Pinpoint the cell where the given text exists, returning its [X, Y] midpoint coordinate. 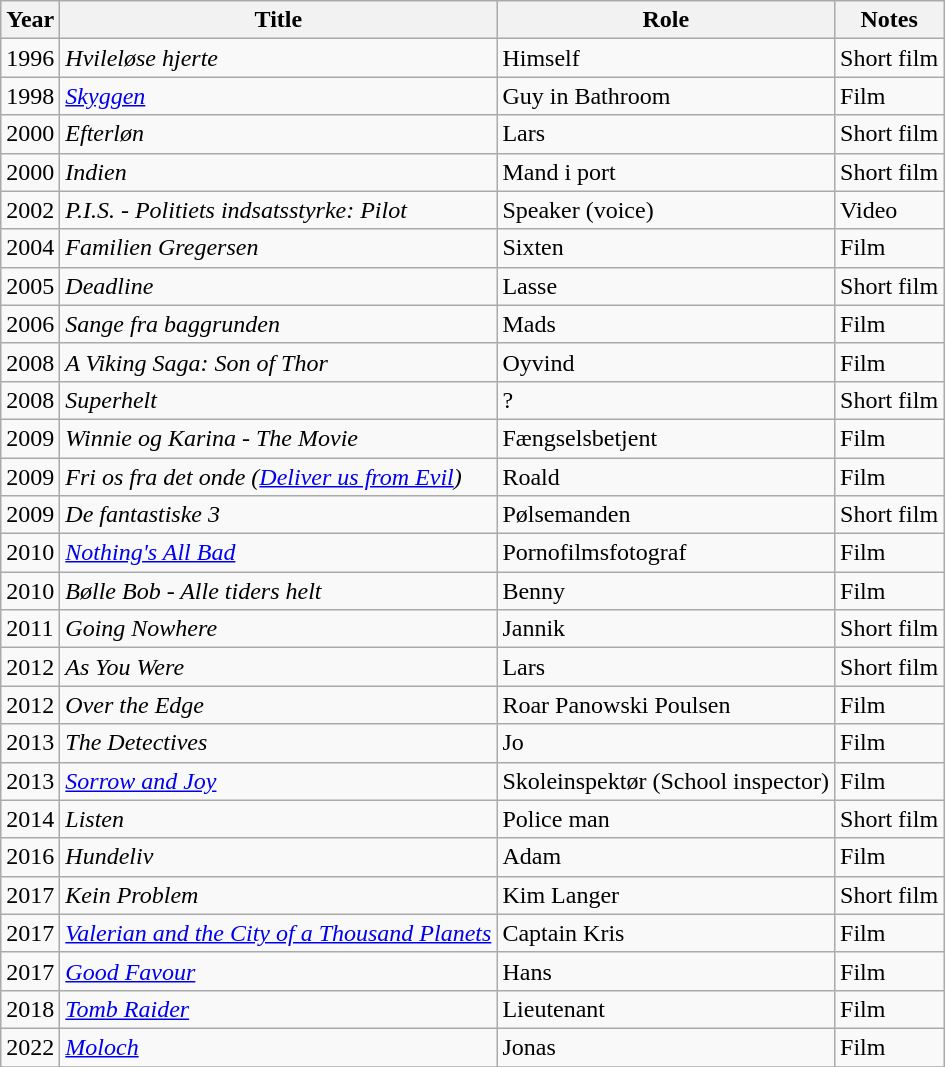
Fængselsbetjent [666, 438]
Familien Gregersen [278, 248]
Adam [666, 857]
Superhelt [278, 400]
Hvileløse hjerte [278, 58]
Fri os fra det onde (Deliver us from Evil) [278, 477]
Sixten [666, 248]
2004 [30, 248]
2014 [30, 819]
Skoleinspektør (School inspector) [666, 781]
Roald [666, 477]
Notes [890, 20]
Valerian and the City of a Thousand Planets [278, 933]
Police man [666, 819]
2011 [30, 629]
Year [30, 20]
Sorrow and Joy [278, 781]
2016 [30, 857]
De fantastiske 3 [278, 515]
Kim Langer [666, 895]
Video [890, 210]
Sange fra baggrunden [278, 324]
Jannik [666, 629]
As You Were [278, 667]
Pølsemanden [666, 515]
2022 [30, 1047]
Over the Edge [278, 705]
1998 [30, 96]
Title [278, 20]
Kein Problem [278, 895]
2002 [30, 210]
Lieutenant [666, 1009]
Mand i port [666, 172]
A Viking Saga: Son of Thor [278, 362]
Skyggen [278, 96]
Hans [666, 971]
? [666, 400]
1996 [30, 58]
Hundeliv [278, 857]
The Detectives [278, 743]
Going Nowhere [278, 629]
Guy in Bathroom [666, 96]
Jo [666, 743]
Moloch [278, 1047]
Listen [278, 819]
2006 [30, 324]
P.I.S. - Politiets indsatsstyrke: Pilot [278, 210]
Himself [666, 58]
Winnie og Karina - The Movie [278, 438]
Good Favour [278, 971]
Deadline [278, 286]
Oyvind [666, 362]
Speaker (voice) [666, 210]
Roar Panowski Poulsen [666, 705]
Mads [666, 324]
Indien [278, 172]
2005 [30, 286]
Efterløn [278, 134]
Tomb Raider [278, 1009]
2018 [30, 1009]
Bølle Bob - Alle tiders helt [278, 591]
Lasse [666, 286]
Role [666, 20]
Jonas [666, 1047]
Benny [666, 591]
Captain Kris [666, 933]
Nothing's All Bad [278, 553]
Pornofilmsfotograf [666, 553]
